Locate the cell with the specified text and output its (X, Y) center coordinate. 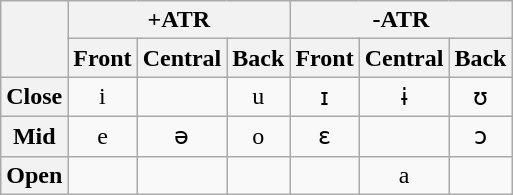
ɨ (404, 97)
i (102, 97)
u (258, 97)
Open (34, 175)
a (404, 175)
ɔ (480, 136)
Close (34, 97)
ɛ (324, 136)
o (258, 136)
+ATR (179, 20)
ǝ (182, 136)
ʊ (480, 97)
Mid (34, 136)
-ATR (401, 20)
ɪ (324, 97)
e (102, 136)
